Extract the (x, y) coordinate from the center of the cell holding the provided text.  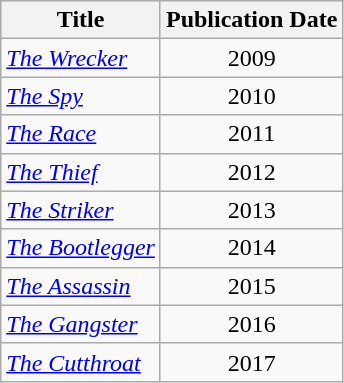
Title (81, 20)
2014 (251, 248)
The Gangster (81, 324)
2016 (251, 324)
The Thief (81, 172)
2009 (251, 58)
The Bootlegger (81, 248)
Publication Date (251, 20)
The Spy (81, 96)
2012 (251, 172)
The Striker (81, 210)
The Cutthroat (81, 362)
2017 (251, 362)
2013 (251, 210)
The Wrecker (81, 58)
2011 (251, 134)
2015 (251, 286)
2010 (251, 96)
The Assassin (81, 286)
The Race (81, 134)
